Capture the cell that displays the provided text and extract its (X, Y) central coordinate. 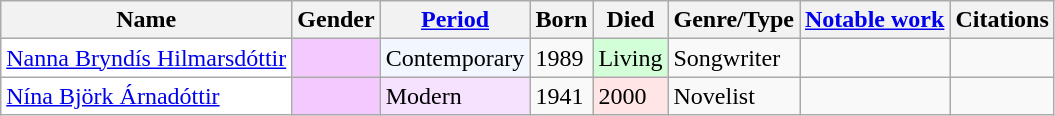
1941 (562, 96)
Citations (1002, 20)
Nína Björk Árnadóttir (146, 96)
1989 (562, 58)
Nanna Bryndís Hilmarsdóttir (146, 58)
Modern (455, 96)
Contemporary (455, 58)
2000 (630, 96)
Name (146, 20)
Notable work (875, 20)
Gender (336, 20)
Born (562, 20)
Genre/Type (734, 20)
Living (630, 58)
Novelist (734, 96)
Songwriter (734, 58)
Died (630, 20)
Period (455, 20)
